For the text-containing cell, return its midpoint in [X, Y] coordinate format. 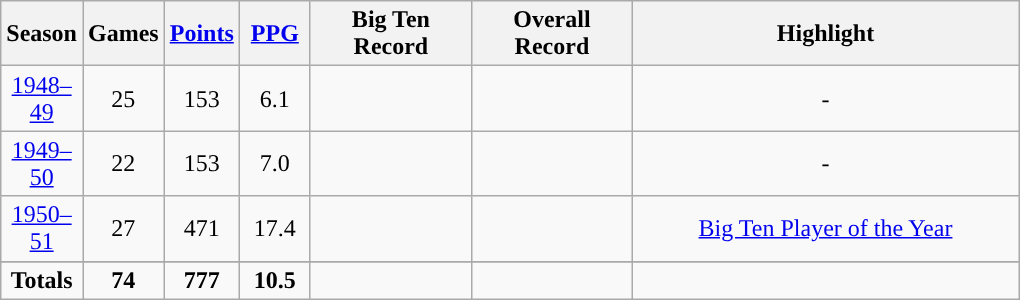
74 [123, 280]
Games [123, 34]
22 [123, 164]
1948–49 [42, 98]
Season [42, 34]
25 [123, 98]
Big Ten Player of the Year [825, 228]
1950–51 [42, 228]
Points [202, 34]
PPG [274, 34]
Totals [42, 280]
777 [202, 280]
1949–50 [42, 164]
7.0 [274, 164]
471 [202, 228]
6.1 [274, 98]
10.5 [274, 280]
Highlight [825, 34]
Overall Record [552, 34]
Big Ten Record [390, 34]
17.4 [274, 228]
27 [123, 228]
